Determine the (X, Y) coordinate at the center of the cell enclosing the given text.  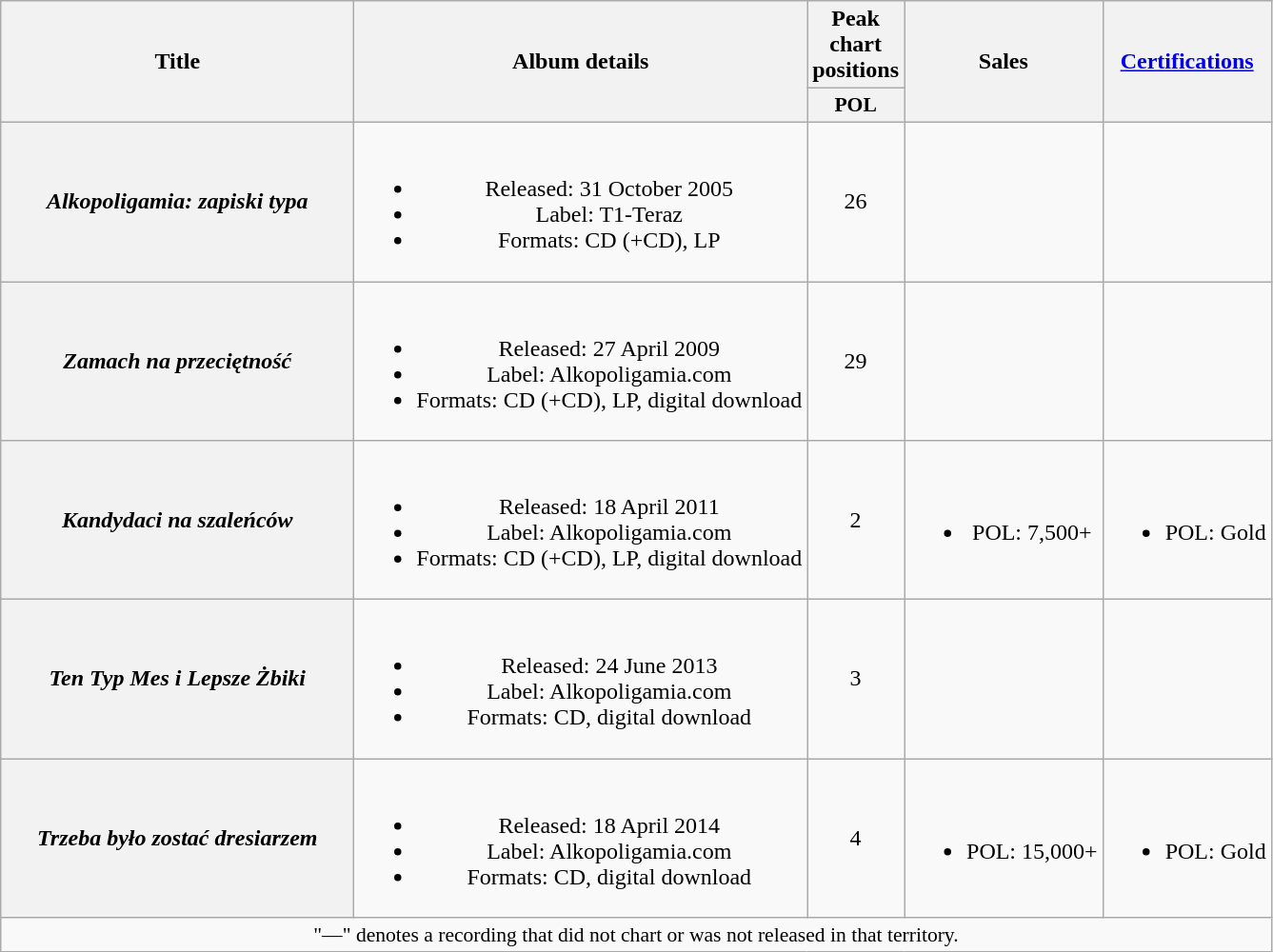
Released: 31 October 2005Label: T1-TerazFormats: CD (+CD), LP (581, 202)
Trzeba było zostać dresiarzem (177, 838)
Released: 18 April 2014Label: Alkopoligamia.comFormats: CD, digital download (581, 838)
Zamach na przeciętność (177, 362)
"—" denotes a recording that did not chart or was not released in that territory. (636, 935)
29 (856, 362)
Released: 18 April 2011Label: Alkopoligamia.comFormats: CD (+CD), LP, digital download (581, 520)
Released: 27 April 2009Label: Alkopoligamia.comFormats: CD (+CD), LP, digital download (581, 362)
Peak chart positions (856, 45)
POL: 15,000+ (1004, 838)
Alkopoligamia: zapiski typa (177, 202)
4 (856, 838)
Released: 24 June 2013Label: Alkopoligamia.comFormats: CD, digital download (581, 680)
POL (856, 106)
2 (856, 520)
26 (856, 202)
Title (177, 62)
POL: 7,500+ (1004, 520)
Ten Typ Mes i Lepsze Żbiki (177, 680)
3 (856, 680)
Certifications (1186, 62)
Kandydaci na szaleńców (177, 520)
Sales (1004, 62)
Album details (581, 62)
